Find where the given text appears and provide that cell's center as (X, Y) coordinate. 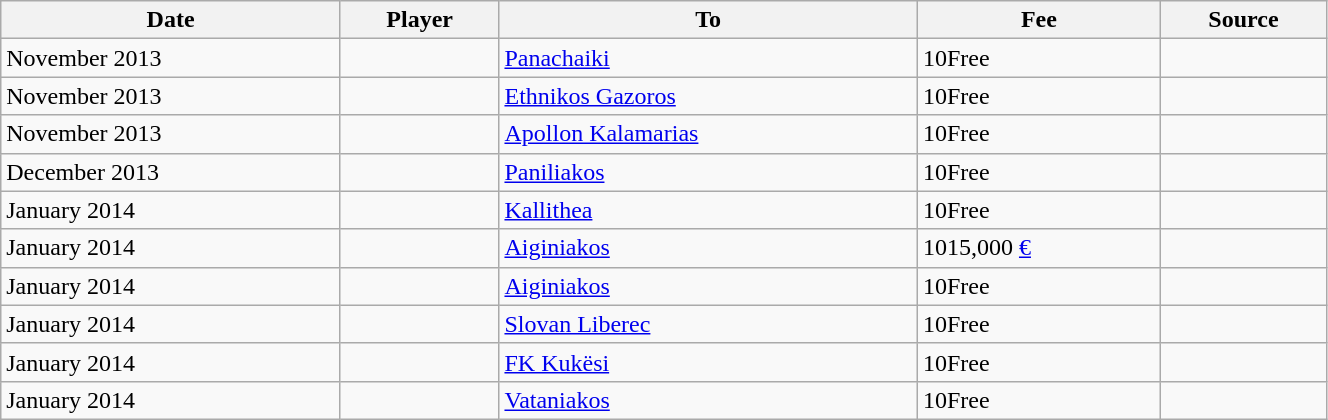
Ethnikos Gazoros (708, 96)
December 2013 (171, 172)
Paniliakos (708, 172)
1015,000 € (1038, 248)
FK Kukësi (708, 362)
Date (171, 20)
Apollon Kalamarias (708, 134)
Source (1243, 20)
Kallithea (708, 210)
Slovan Liberec (708, 324)
Player (420, 20)
Fee (1038, 20)
Vataniakos (708, 400)
Panachaiki (708, 58)
To (708, 20)
